Output the [x, y] coordinate of the center of the cell containing the given text.  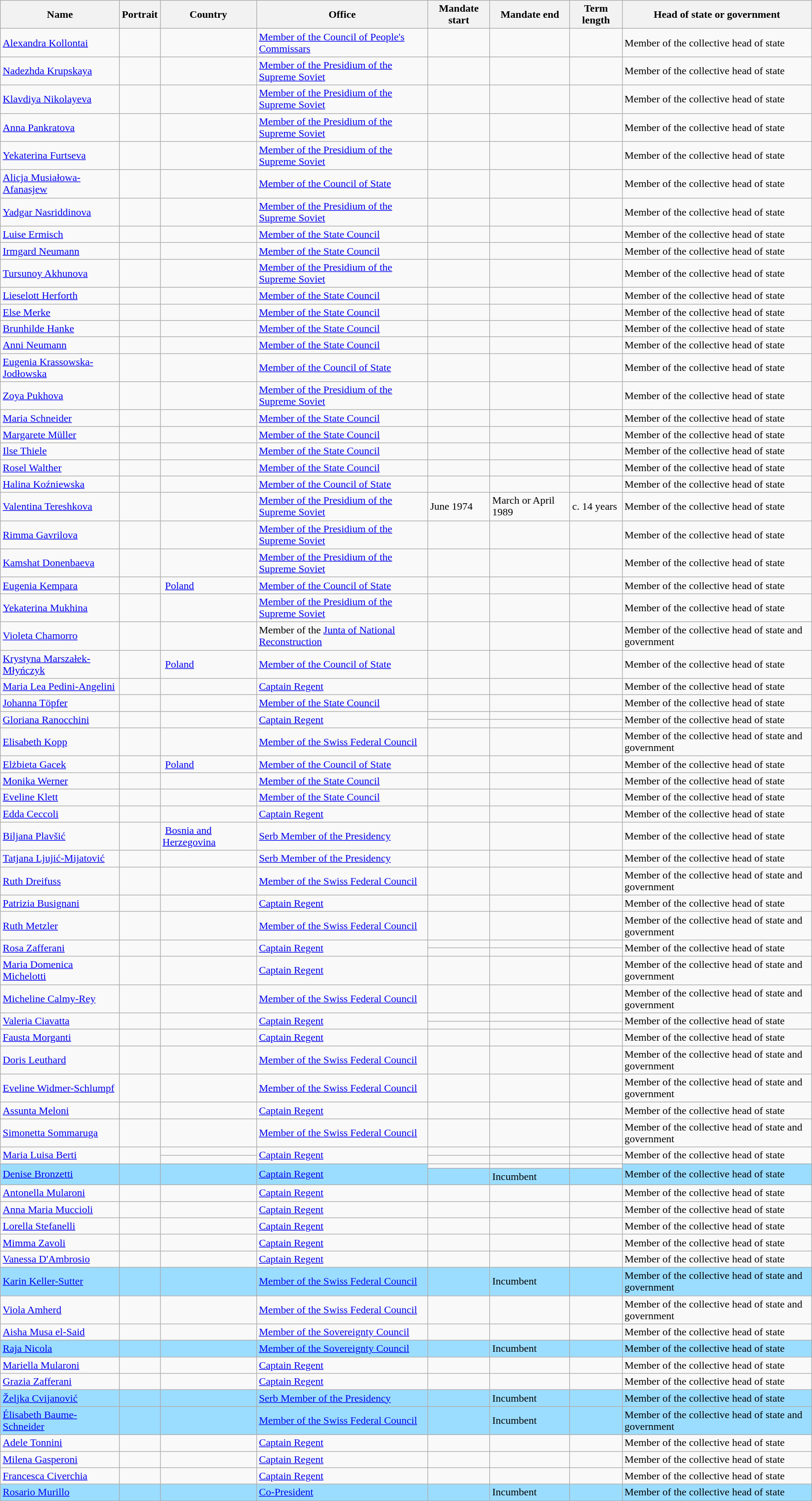
Bosnia and Herzegovina [208, 836]
Rosario Murillo [60, 1492]
Grazia Zafferani [60, 1382]
Eveline Widmer-Schlumpf [60, 1088]
Country [208, 15]
Aisha Musa el-Said [60, 1332]
Member of the Council of People's Commissars [342, 43]
Halina Koźniewska [60, 484]
Maria Domenica Michelotti [60, 970]
Name [60, 15]
Ruth Dreifuss [60, 881]
Ruth Metzler [60, 926]
Anna Maria Muccioli [60, 1209]
Eveline Klett [60, 797]
Fausta Morganti [60, 1038]
Luise Ermisch [60, 234]
Mandate start [459, 15]
Member of the Junta of National Reconstruction [342, 636]
Maria Schneider [60, 418]
Alicja Musiałowa-Afanasjew [60, 184]
Lorella Stefanelli [60, 1226]
Johanna Töpfer [60, 703]
Denise Bronzetti [60, 1174]
Lieselott Herforth [60, 295]
Yekaterina Mukhina [60, 607]
Željka Cvijanović [60, 1398]
Anna Pankratova [60, 128]
Eugenia Krassowska-Jodłowska [60, 368]
Edda Ceccoli [60, 814]
Head of state or government [717, 15]
Patrizia Busignani [60, 903]
Violeta Chamorro [60, 636]
Eugenia Kempara [60, 585]
Elisabeth Kopp [60, 742]
Co-President [342, 1492]
Antonella Mularoni [60, 1193]
Yekaterina Furtseva [60, 155]
Mimma Zavoli [60, 1242]
Vanessa D'Ambrosio [60, 1259]
Adele Tonnini [60, 1443]
Tatjana Ljujić-Mijatović [60, 859]
Assunta Meloni [60, 1111]
Valentina Tereshkova [60, 507]
Krystyna Marszałek-Młyńczyk [60, 664]
Biljana Plavšić [60, 836]
Mariella Mularoni [60, 1365]
Portrait [140, 15]
Mandate end [530, 15]
Rosel Walther [60, 468]
Else Merke [60, 312]
Tursunoy Akhunova [60, 273]
Doris Leuthard [60, 1060]
Viola Amherd [60, 1309]
Office [342, 15]
Term length [596, 15]
Zoya Pukhova [60, 396]
Raja Nicola [60, 1349]
Nadezhda Krupskaya [60, 71]
Alexandra Kollontai [60, 43]
Valeria Ciavatta [60, 1021]
Ilse Thiele [60, 451]
Maria Lea Pedini-Angelini [60, 687]
Klavdiya Nikolayeva [60, 99]
Élisabeth Baume-Schneider [60, 1420]
Brunhilde Hanke [60, 329]
Kamshat Donenbaeva [60, 563]
Karin Keller-Sutter [60, 1281]
Micheline Calmy-Rey [60, 999]
Francesca Civerchia [60, 1476]
Milena Gasperoni [60, 1459]
c. 14 years [596, 507]
Monika Werner [60, 781]
Margarete Müller [60, 435]
Gloriana Ranocchini [60, 720]
Rosa Zafferani [60, 948]
Irmgard Neumann [60, 251]
Anni Neumann [60, 345]
Maria Luisa Berti [60, 1155]
Yadgar Nasriddinova [60, 212]
Elżbieta Gacek [60, 764]
Rimma Gavrilova [60, 534]
June 1974 [459, 507]
March or April 1989 [530, 507]
Simonetta Sommaruga [60, 1133]
